Capture the cell that displays the provided text and extract its (X, Y) central coordinate. 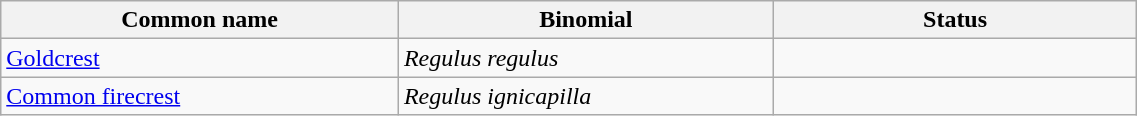
Common name (200, 20)
Common firecrest (200, 96)
Regulus ignicapilla (586, 96)
Goldcrest (200, 58)
Regulus regulus (586, 58)
Binomial (586, 20)
Status (955, 20)
